Detect which cell encompasses the target text, then output its [x, y] center coordinate. 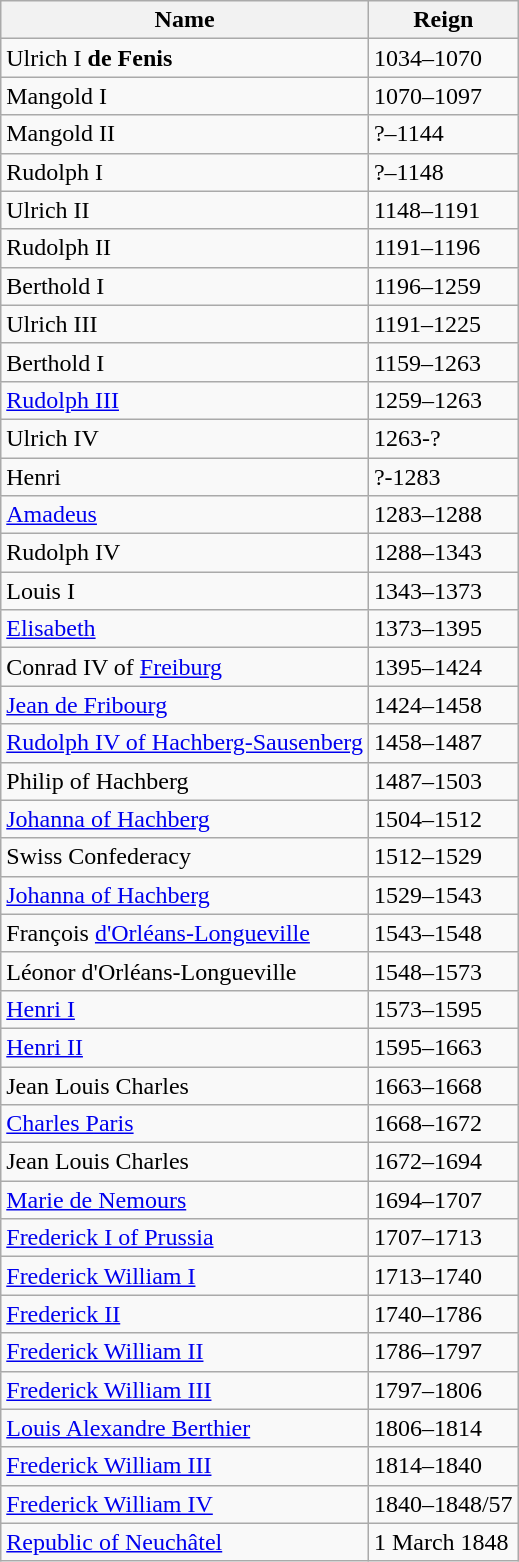
Jean de Fribourg [185, 705]
?-1283 [443, 477]
1424–1458 [443, 705]
1487–1503 [443, 781]
Frederick I of Prussia [185, 1238]
1713–1740 [443, 1276]
Henri [185, 477]
Reign [443, 20]
1512–1529 [443, 857]
Henri II [185, 1047]
1263-? [443, 438]
Ulrich III [185, 324]
1458–1487 [443, 743]
1595–1663 [443, 1047]
1543–1548 [443, 933]
Rudolph I [185, 172]
1707–1713 [443, 1238]
Marie de Nemours [185, 1200]
1191–1196 [443, 248]
Louis Alexandre Berthier [185, 1428]
1373–1395 [443, 629]
1283–1288 [443, 515]
Léonor d'Orléans-Longueville [185, 971]
Rudolph IV of Hachberg-Sausenberg [185, 743]
Rudolph II [185, 248]
1529–1543 [443, 895]
1343–1373 [443, 591]
Frederick William IV [185, 1504]
1548–1573 [443, 971]
1070–1097 [443, 96]
1034–1070 [443, 58]
1786–1797 [443, 1352]
1573–1595 [443, 1009]
Mangold II [185, 134]
Mangold I [185, 96]
1663–1668 [443, 1085]
1797–1806 [443, 1390]
1806–1814 [443, 1428]
Name [185, 20]
?–1148 [443, 172]
1288–1343 [443, 553]
Philip of Hachberg [185, 781]
1159–1263 [443, 362]
Amadeus [185, 515]
1148–1191 [443, 210]
Elisabeth [185, 629]
Frederick II [185, 1314]
1840–1848/57 [443, 1504]
Swiss Confederacy [185, 857]
Frederick William II [185, 1352]
Rudolph IV [185, 553]
François d'Orléans-Longueville [185, 933]
Rudolph III [185, 400]
Louis I [185, 591]
Charles Paris [185, 1124]
Ulrich I de Fenis [185, 58]
1 March 1848 [443, 1542]
Conrad IV of Freiburg [185, 667]
1668–1672 [443, 1124]
1504–1512 [443, 819]
1191–1225 [443, 324]
1694–1707 [443, 1200]
Ulrich II [185, 210]
1740–1786 [443, 1314]
Frederick William I [185, 1276]
Ulrich IV [185, 438]
1672–1694 [443, 1162]
1395–1424 [443, 667]
1259–1263 [443, 400]
Republic of Neuchâtel [185, 1542]
?–1144 [443, 134]
Henri I [185, 1009]
1814–1840 [443, 1466]
1196–1259 [443, 286]
